For the text-containing cell, return its midpoint in (X, Y) coordinate format. 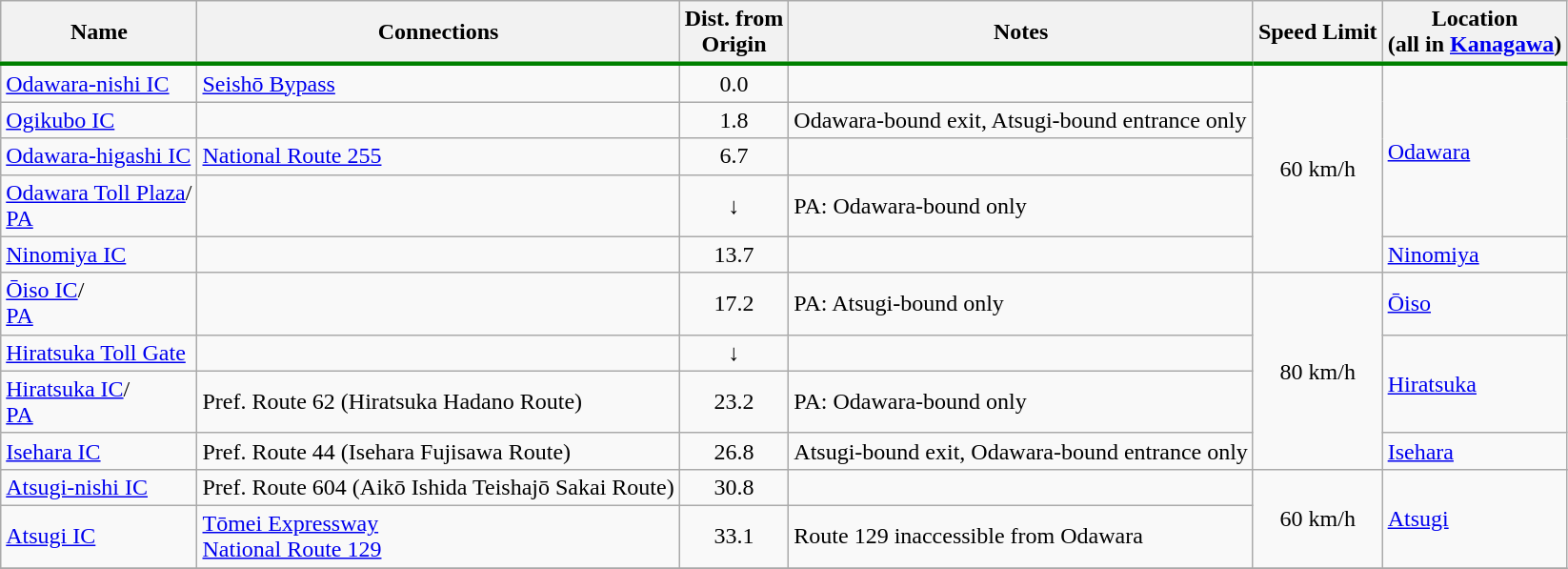
Pref. Route 604 (Aikō Ishida Teishajō Sakai Route) (438, 487)
Isehara IC (99, 451)
Ninomiya (1475, 254)
Atsugi-bound exit, Odawara-bound entrance only (1021, 451)
6.7 (734, 156)
National Route 255 (438, 156)
Odawara Toll Plaza/PA (99, 206)
Location(all in Kanagawa) (1475, 32)
Odawara-bound exit, Atsugi-bound entrance only (1021, 120)
Tōmei Expressway National Route 129 (438, 536)
Name (99, 32)
Pref. Route 62 (Hiratsuka Hadano Route) (438, 402)
Ōiso IC/PA (99, 303)
Odawara-nishi IC (99, 83)
Notes (1021, 32)
13.7 (734, 254)
Speed Limit (1317, 32)
Dist. fromOrigin (734, 32)
Ogikubo IC (99, 120)
0.0 (734, 83)
Atsugi-nishi IC (99, 487)
Odawara (1475, 151)
Pref. Route 44 (Isehara Fujisawa Route) (438, 451)
Ninomiya IC (99, 254)
26.8 (734, 451)
Odawara-higashi IC (99, 156)
Ōiso (1475, 303)
Hiratsuka IC/PA (99, 402)
Hiratsuka Toll Gate (99, 353)
Atsugi (1475, 518)
Seishō Bypass (438, 83)
Hiratsuka (1475, 383)
Atsugi IC (99, 536)
Connections (438, 32)
1.8 (734, 120)
17.2 (734, 303)
Route 129 inaccessible from Odawara (1021, 536)
30.8 (734, 487)
23.2 (734, 402)
Isehara (1475, 451)
PA: Atsugi-bound only (1021, 303)
33.1 (734, 536)
80 km/h (1317, 371)
